Capture the cell that displays the provided text and extract its [x, y] central coordinate. 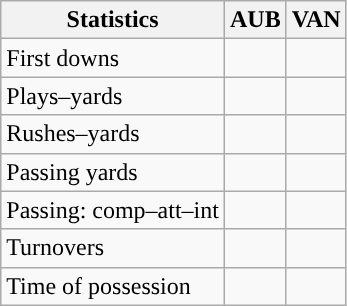
Statistics [113, 20]
VAN [316, 20]
Plays–yards [113, 96]
Passing: comp–att–int [113, 210]
Passing yards [113, 172]
First downs [113, 58]
Rushes–yards [113, 134]
Time of possession [113, 286]
Turnovers [113, 248]
AUB [255, 20]
